Capture the cell that displays the provided text and extract its (x, y) central coordinate. 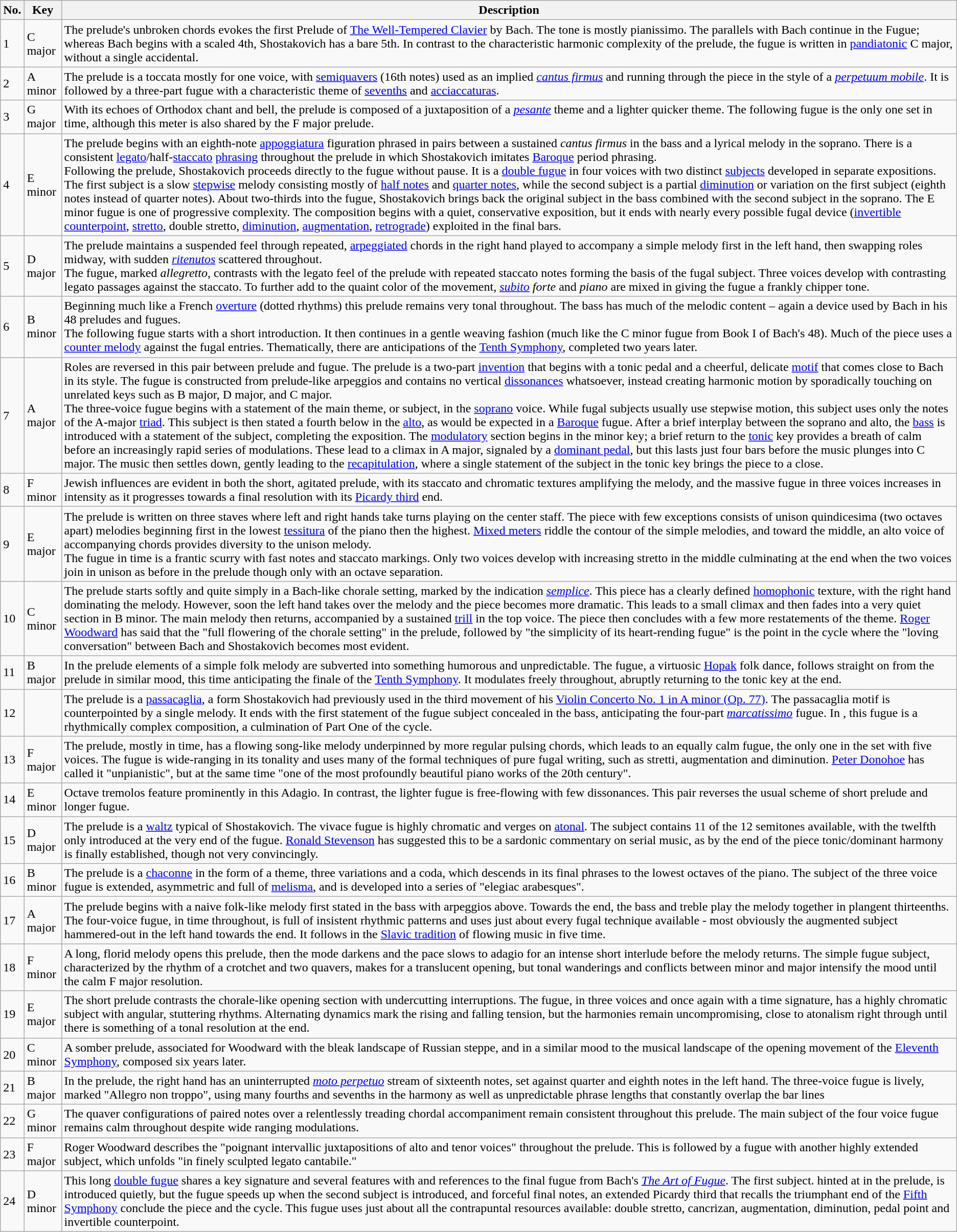
15 (12, 840)
C major (43, 43)
1 (12, 43)
A minor (43, 84)
14 (12, 800)
19 (12, 1014)
18 (12, 967)
8 (12, 490)
21 (12, 1087)
9 (12, 544)
6 (12, 327)
13 (12, 760)
17 (12, 920)
16 (12, 880)
12 (12, 712)
No. (12, 10)
Description (509, 10)
20 (12, 1055)
22 (12, 1121)
3 (12, 117)
2 (12, 84)
23 (12, 1154)
11 (12, 672)
Key (43, 10)
5 (12, 266)
24 (12, 1201)
G minor (43, 1121)
4 (12, 184)
10 (12, 618)
7 (12, 415)
G major (43, 117)
D minor (43, 1201)
